Output the (X, Y) coordinate of the center of the cell containing the given text.  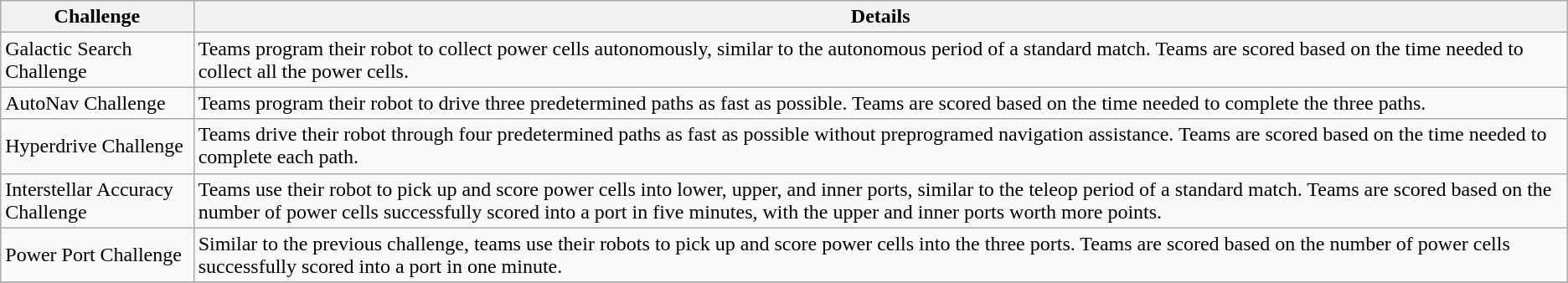
Details (880, 17)
Power Port Challenge (97, 255)
Hyperdrive Challenge (97, 146)
AutoNav Challenge (97, 103)
Interstellar Accuracy Challenge (97, 201)
Challenge (97, 17)
Galactic Search Challenge (97, 60)
